Provide the [X, Y] coordinate of the cell's center where the given text is located.  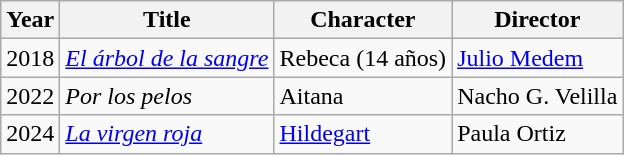
2018 [30, 58]
El árbol de la sangre [167, 58]
Por los pelos [167, 96]
La virgen roja [167, 134]
Director [538, 20]
Aitana [363, 96]
Character [363, 20]
Nacho G. Velilla [538, 96]
2024 [30, 134]
Julio Medem [538, 58]
Year [30, 20]
Paula Ortiz [538, 134]
Hildegart [363, 134]
2022 [30, 96]
Title [167, 20]
Rebeca (14 años) [363, 58]
